Output the [X, Y] coordinate of the center of the cell containing the given text.  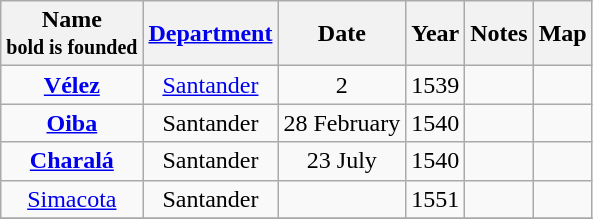
Oiba [72, 123]
Department [210, 34]
Vélez [72, 85]
2 [342, 85]
Notes [499, 34]
Date [342, 34]
1539 [436, 85]
Year [436, 34]
28 February [342, 123]
1551 [436, 199]
Map [562, 34]
23 July [342, 161]
Simacota [72, 199]
Charalá [72, 161]
Namebold is founded [72, 34]
